Extract the (X, Y) coordinate from the center of the cell holding the provided text.  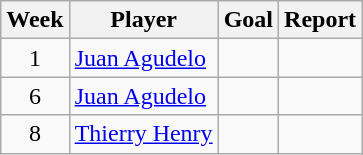
8 (35, 134)
Week (35, 20)
6 (35, 96)
Report (320, 20)
Goal (248, 20)
1 (35, 58)
Player (144, 20)
Thierry Henry (144, 134)
